Return (x, y) of the center of cell containing provided text 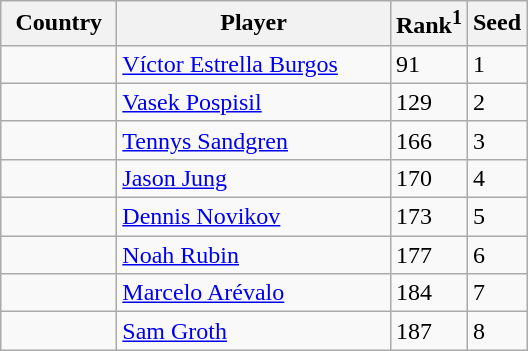
Country (59, 24)
Rank1 (428, 24)
170 (428, 178)
Dennis Novikov (254, 217)
187 (428, 331)
8 (496, 331)
1 (496, 64)
184 (428, 293)
5 (496, 217)
4 (496, 178)
Jason Jung (254, 178)
129 (428, 102)
Sam Groth (254, 331)
Noah Rubin (254, 255)
173 (428, 217)
Player (254, 24)
177 (428, 255)
166 (428, 140)
Vasek Pospisil (254, 102)
7 (496, 293)
91 (428, 64)
3 (496, 140)
6 (496, 255)
Víctor Estrella Burgos (254, 64)
Seed (496, 24)
2 (496, 102)
Tennys Sandgren (254, 140)
Marcelo Arévalo (254, 293)
